Capture the cell that displays the provided text and extract its (x, y) central coordinate. 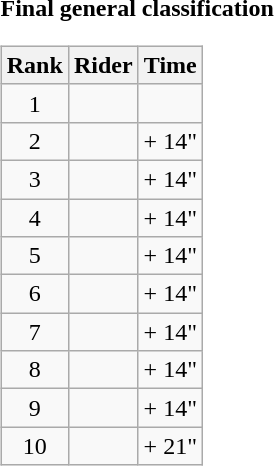
10 (34, 446)
2 (34, 141)
6 (34, 294)
Time (170, 65)
9 (34, 408)
+ 21" (170, 446)
5 (34, 256)
8 (34, 370)
Rank (34, 65)
1 (34, 103)
Rider (103, 65)
7 (34, 332)
4 (34, 217)
3 (34, 179)
